Pinpoint the cell where the given text exists, returning its [x, y] midpoint coordinate. 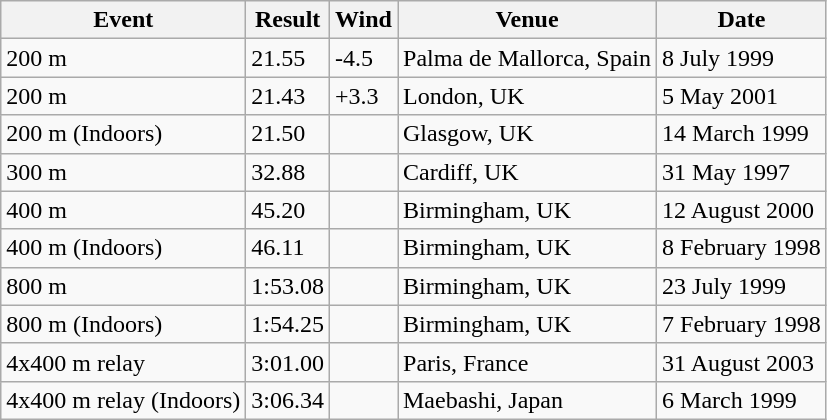
Palma de Mallorca, Spain [528, 58]
12 August 2000 [742, 210]
1:54.25 [288, 324]
21.55 [288, 58]
Venue [528, 20]
7 February 1998 [742, 324]
Cardiff, UK [528, 172]
32.88 [288, 172]
3:01.00 [288, 362]
31 May 1997 [742, 172]
300 m [124, 172]
23 July 1999 [742, 286]
4x400 m relay [124, 362]
Glasgow, UK [528, 134]
21.43 [288, 96]
6 March 1999 [742, 400]
200 m (Indoors) [124, 134]
Event [124, 20]
8 July 1999 [742, 58]
1:53.08 [288, 286]
14 March 1999 [742, 134]
Maebashi, Japan [528, 400]
Wind [364, 20]
London, UK [528, 96]
31 August 2003 [742, 362]
400 m (Indoors) [124, 248]
Result [288, 20]
+3.3 [364, 96]
-4.5 [364, 58]
46.11 [288, 248]
4x400 m relay (Indoors) [124, 400]
8 February 1998 [742, 248]
3:06.34 [288, 400]
21.50 [288, 134]
45.20 [288, 210]
800 m (Indoors) [124, 324]
5 May 2001 [742, 96]
800 m [124, 286]
Paris, France [528, 362]
400 m [124, 210]
Date [742, 20]
